Detect which cell encompasses the target text, then output its (X, Y) center coordinate. 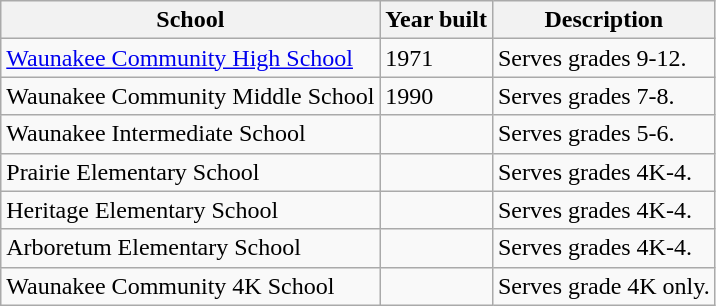
1971 (436, 58)
Description (604, 20)
Waunakee Community 4K School (190, 286)
Heritage Elementary School (190, 210)
Waunakee Intermediate School (190, 134)
Serves grades 5-6. (604, 134)
1990 (436, 96)
Waunakee Community Middle School (190, 96)
School (190, 20)
Serves grades 9-12. (604, 58)
Waunakee Community High School (190, 58)
Serves grades 7-8. (604, 96)
Serves grade 4K only. (604, 286)
Year built (436, 20)
Arboretum Elementary School (190, 248)
Prairie Elementary School (190, 172)
